Capture the cell that displays the provided text and extract its (X, Y) central coordinate. 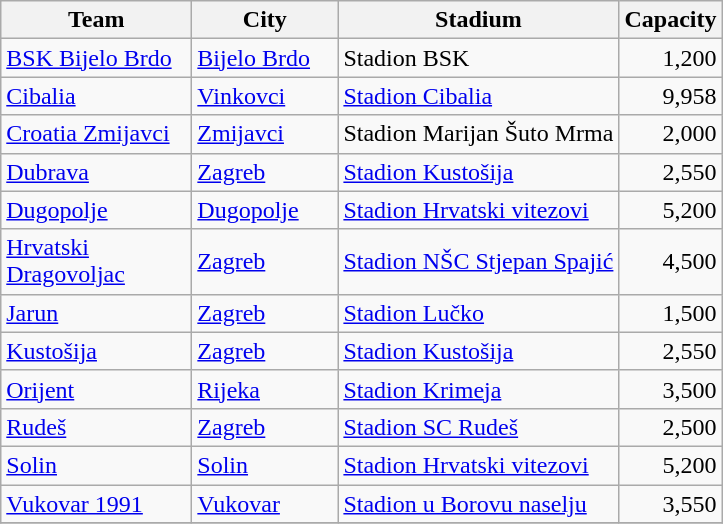
9,958 (670, 96)
Vukovar (265, 503)
Bijelo Brdo (265, 58)
Stadion SC Rudeš (478, 427)
Dubrava (96, 172)
Stadion Krimeja (478, 389)
2,500 (670, 427)
Stadion u Borovu naselju (478, 503)
Vukovar 1991 (96, 503)
Stadion NŠC Stjepan Spajić (478, 262)
1,500 (670, 313)
Stadion Cibalia (478, 96)
3,550 (670, 503)
Vinkovci (265, 96)
City (265, 20)
1,200 (670, 58)
Stadium (478, 20)
Stadion Lučko (478, 313)
Croatia Zmijavci (96, 134)
2,000 (670, 134)
Kustošija (96, 351)
BSK Bijelo Brdo (96, 58)
4,500 (670, 262)
Jarun (96, 313)
Stadion Marijan Šuto Mrma (478, 134)
Hrvatski Dragovoljac (96, 262)
Capacity (670, 20)
Cibalia (96, 96)
Zmijavci (265, 134)
Team (96, 20)
Orijent (96, 389)
Stadion BSK (478, 58)
Rudeš (96, 427)
Rijeka (265, 389)
3,500 (670, 389)
